From the cell containing the given text, extract its center point as [X, Y] coordinate. 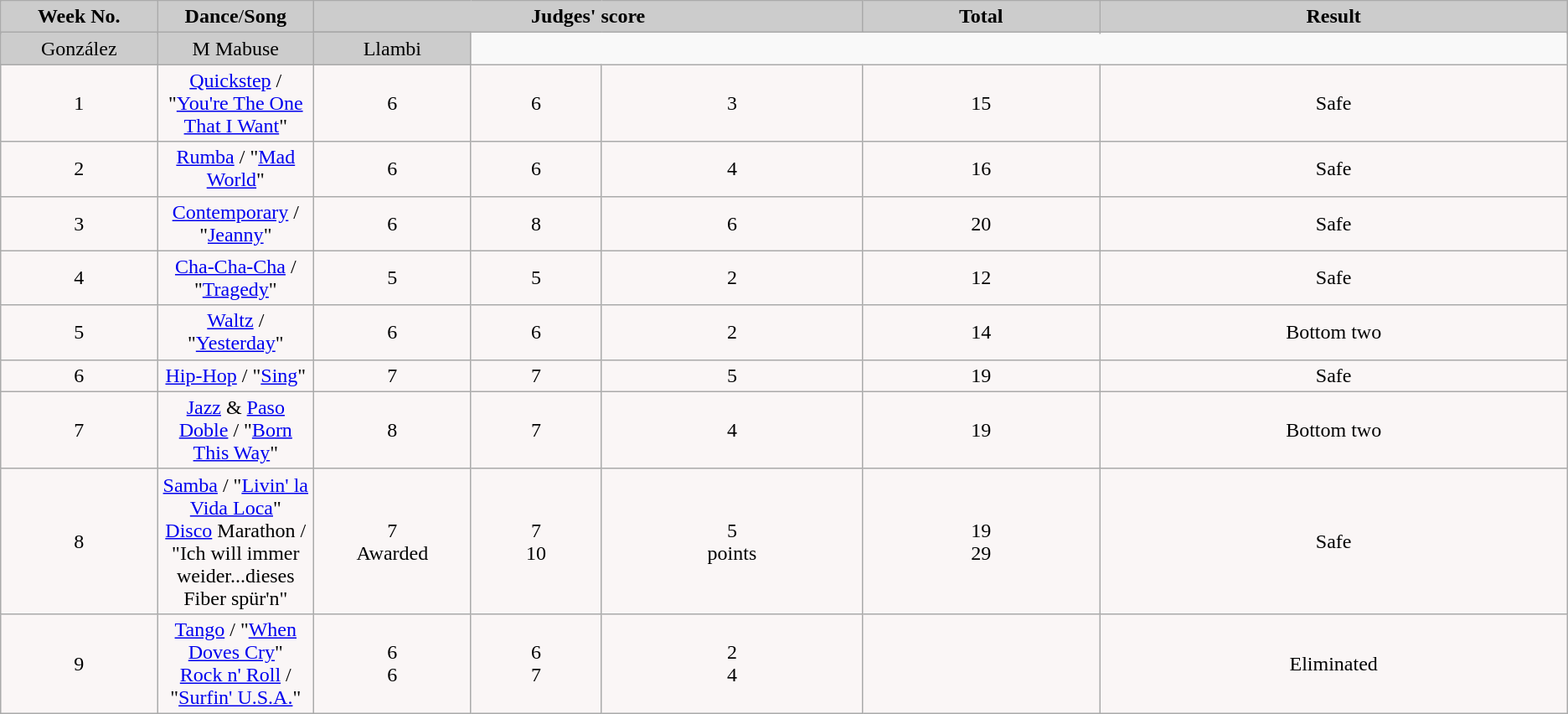
16 [982, 169]
Result [1333, 17]
Dance/Song [236, 17]
Judges' score [588, 17]
24 [732, 664]
1 [79, 103]
1929 [982, 541]
20 [982, 223]
66 [392, 664]
Quickstep / "You're The One That I Want" [236, 103]
Contemporary / "Jeanny" [236, 223]
Hip-Hop / "Sing" [236, 375]
Samba / "Livin' la Vida Loca"Disco Marathon / "Ich will immer weider...dieses Fiber spür'n" [236, 541]
Tango / "When Doves Cry"Rock n' Roll / "Surfin' U.S.A." [236, 664]
710 [536, 541]
67 [536, 664]
12 [982, 278]
Rumba / "Mad World" [236, 169]
Total [982, 17]
Cha-Cha-Cha / "Tragedy" [236, 278]
Llambi [392, 49]
9 [79, 664]
Eliminated [1333, 664]
González [79, 49]
7Awarded [392, 541]
Week No. [79, 17]
15 [982, 103]
Jazz & Paso Doble / "Born This Way" [236, 430]
14 [982, 332]
M Mabuse [236, 49]
5points [732, 541]
Waltz / "Yesterday" [236, 332]
